Return the (x, y) coordinate for the center point of the cell that contains the specified text.  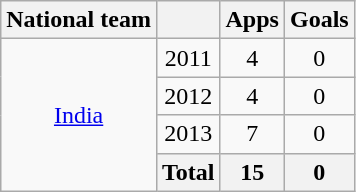
2013 (188, 134)
National team (79, 20)
Apps (252, 20)
India (79, 115)
Total (188, 172)
15 (252, 172)
7 (252, 134)
2011 (188, 58)
2012 (188, 96)
Goals (319, 20)
